Scan for the cell matching the given text and deliver its [X, Y] coordinate at center. 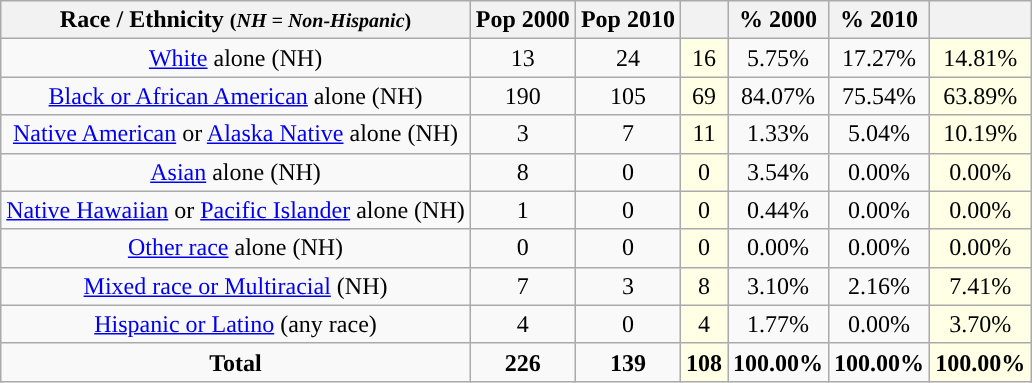
Pop 2010 [628, 20]
11 [704, 134]
Hispanic or Latino (any race) [236, 324]
1.77% [778, 324]
7.41% [980, 286]
14.81% [980, 58]
Asian alone (NH) [236, 172]
% 2000 [778, 20]
84.07% [778, 96]
16 [704, 58]
226 [522, 362]
24 [628, 58]
Pop 2000 [522, 20]
Total [236, 362]
17.27% [880, 58]
108 [704, 362]
Native Hawaiian or Pacific Islander alone (NH) [236, 210]
190 [522, 96]
1 [522, 210]
0.44% [778, 210]
13 [522, 58]
Other race alone (NH) [236, 248]
10.19% [980, 134]
Mixed race or Multiracial (NH) [236, 286]
Race / Ethnicity (NH = Non-Hispanic) [236, 20]
105 [628, 96]
Black or African American alone (NH) [236, 96]
3.70% [980, 324]
69 [704, 96]
63.89% [980, 96]
75.54% [880, 96]
139 [628, 362]
3.10% [778, 286]
White alone (NH) [236, 58]
5.04% [880, 134]
Native American or Alaska Native alone (NH) [236, 134]
1.33% [778, 134]
3.54% [778, 172]
2.16% [880, 286]
5.75% [778, 58]
% 2010 [880, 20]
